Output the [X, Y] coordinate of the center of the cell containing the given text.  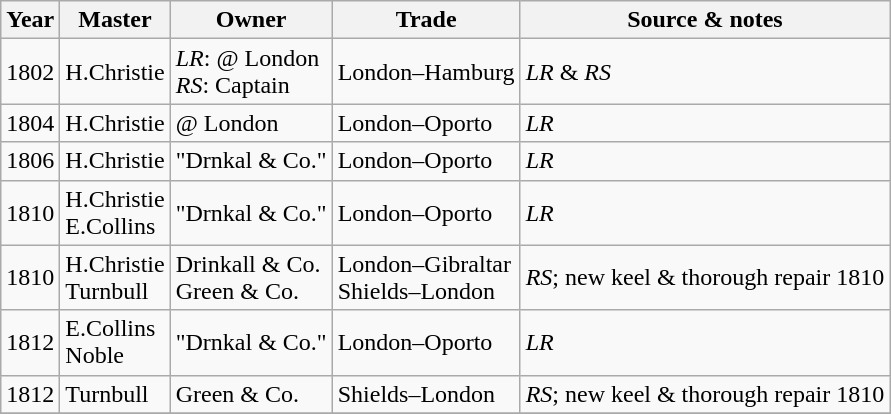
Source & notes [705, 20]
H.ChristieE.Collins [115, 212]
Owner [251, 20]
@ London [251, 123]
1802 [30, 72]
E.CollinsNoble [115, 342]
London–GibraltarShields–London [426, 278]
Drinkall & Co.Green & Co. [251, 278]
Year [30, 20]
LR & RS [705, 72]
1806 [30, 161]
LR: @ LondonRS: Captain [251, 72]
Trade [426, 20]
Turnbull [115, 394]
Master [115, 20]
Shields–London [426, 394]
1804 [30, 123]
Green & Co. [251, 394]
H.ChristieTurnbull [115, 278]
London–Hamburg [426, 72]
